Find where the given text appears and provide that cell's center as (X, Y) coordinate. 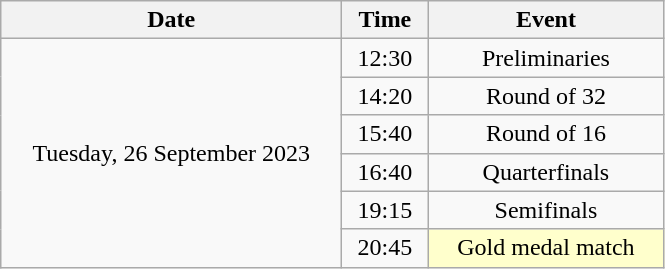
12:30 (385, 58)
Tuesday, 26 September 2023 (172, 153)
Round of 16 (546, 134)
19:15 (385, 210)
Round of 32 (546, 96)
Date (172, 20)
Time (385, 20)
Quarterfinals (546, 172)
15:40 (385, 134)
14:20 (385, 96)
Event (546, 20)
16:40 (385, 172)
Preliminaries (546, 58)
20:45 (385, 248)
Semifinals (546, 210)
Gold medal match (546, 248)
